Return [X, Y] of the center of cell containing provided text 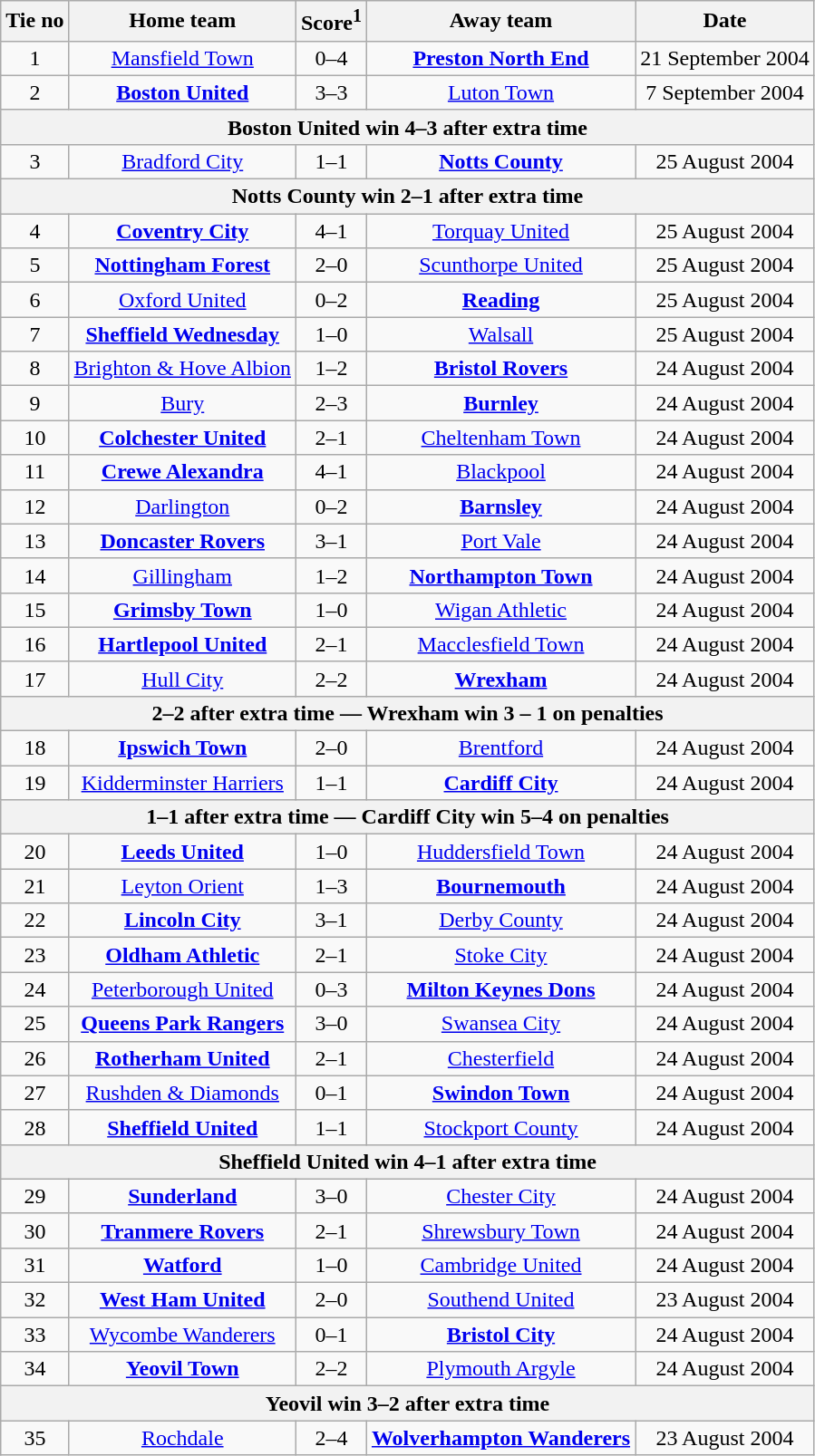
21 September 2004 [725, 58]
11 [34, 472]
Bournemouth [500, 886]
Huddersfield Town [500, 852]
Mansfield Town [182, 58]
Wolverhampton Wanderers [500, 1438]
Oldham Athletic [182, 955]
Score1 [331, 22]
Notts County [500, 161]
3 [34, 161]
21 [34, 886]
5 [34, 265]
Coventry City [182, 231]
2–2 after extra time — Wrexham win 3 – 1 on penalties [408, 713]
33 [34, 1335]
Wigan Athletic [500, 610]
29 [34, 1196]
24 [34, 989]
Blackpool [500, 472]
Port Vale [500, 541]
Peterborough United [182, 989]
30 [34, 1230]
7 September 2004 [725, 92]
Tie no [34, 22]
Swindon Town [500, 1093]
Home team [182, 22]
4 [34, 231]
28 [34, 1127]
Macclesfield Town [500, 644]
1–3 [331, 886]
2–4 [331, 1438]
8 [34, 369]
Gillingham [182, 575]
Barnsley [500, 506]
Lincoln City [182, 921]
18 [34, 748]
Boston United win 4–3 after extra time [408, 127]
Wycombe Wanderers [182, 1335]
Cambridge United [500, 1265]
Date [725, 22]
Chesterfield [500, 1058]
Bury [182, 403]
0–3 [331, 989]
Nottingham Forest [182, 265]
Watford [182, 1265]
Scunthorpe United [500, 265]
Bristol Rovers [500, 369]
Sheffield United [182, 1127]
Sunderland [182, 1196]
27 [34, 1093]
2 [34, 92]
Sheffield United win 4–1 after extra time [408, 1162]
1 [34, 58]
Southend United [500, 1300]
Burnley [500, 403]
Doncaster Rovers [182, 541]
7 [34, 334]
Stoke City [500, 955]
Bristol City [500, 1335]
Torquay United [500, 231]
Yeovil Town [182, 1369]
Darlington [182, 506]
3–3 [331, 92]
Shrewsbury Town [500, 1230]
Grimsby Town [182, 610]
Cardiff City [500, 783]
Sheffield Wednesday [182, 334]
Hull City [182, 679]
34 [34, 1369]
Ipswich Town [182, 748]
0–4 [331, 58]
Northampton Town [500, 575]
Hartlepool United [182, 644]
32 [34, 1300]
Leeds United [182, 852]
Oxford United [182, 300]
2–3 [331, 403]
Tranmere Rovers [182, 1230]
Bradford City [182, 161]
Rushden & Diamonds [182, 1093]
Brighton & Hove Albion [182, 369]
Rotherham United [182, 1058]
23 [34, 955]
Reading [500, 300]
Cheltenham Town [500, 438]
Wrexham [500, 679]
Walsall [500, 334]
16 [34, 644]
14 [34, 575]
1–1 after extra time — Cardiff City win 5–4 on penalties [408, 817]
Crewe Alexandra [182, 472]
Kidderminster Harriers [182, 783]
Preston North End [500, 58]
25 [34, 1024]
Milton Keynes Dons [500, 989]
Chester City [500, 1196]
Plymouth Argyle [500, 1369]
Brentford [500, 748]
Luton Town [500, 92]
6 [34, 300]
9 [34, 403]
12 [34, 506]
Leyton Orient [182, 886]
17 [34, 679]
Stockport County [500, 1127]
26 [34, 1058]
Queens Park Rangers [182, 1024]
22 [34, 921]
Yeovil win 3–2 after extra time [408, 1403]
15 [34, 610]
Colchester United [182, 438]
13 [34, 541]
31 [34, 1265]
Swansea City [500, 1024]
West Ham United [182, 1300]
10 [34, 438]
Rochdale [182, 1438]
19 [34, 783]
Notts County win 2–1 after extra time [408, 197]
20 [34, 852]
35 [34, 1438]
Derby County [500, 921]
Boston United [182, 92]
Away team [500, 22]
